Scan for the cell matching the given text and deliver its [x, y] coordinate at center. 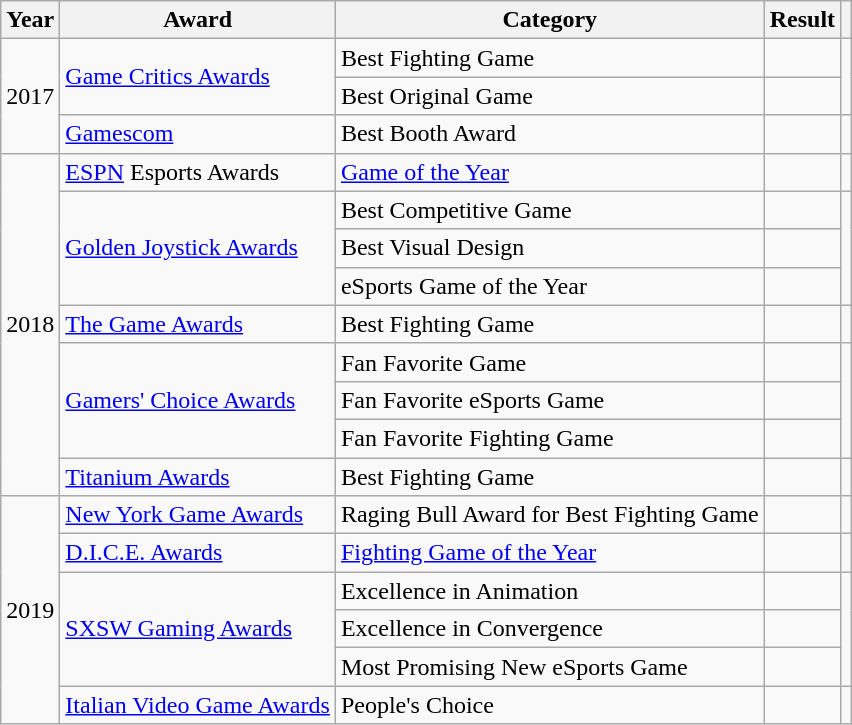
Fan Favorite Game [550, 362]
Raging Bull Award for Best Fighting Game [550, 515]
The Game Awards [198, 324]
Golden Joystick Awards [198, 248]
Best Booth Award [550, 134]
Best Competitive Game [550, 210]
2018 [30, 324]
2019 [30, 610]
Category [550, 20]
2017 [30, 96]
Fan Favorite eSports Game [550, 400]
Most Promising New eSports Game [550, 667]
Best Visual Design [550, 248]
Fighting Game of the Year [550, 553]
Gamescom [198, 134]
Italian Video Game Awards [198, 705]
SXSW Gaming Awards [198, 629]
New York Game Awards [198, 515]
Excellence in Convergence [550, 629]
Result [802, 20]
ESPN Esports Awards [198, 172]
Award [198, 20]
eSports Game of the Year [550, 286]
Gamers' Choice Awards [198, 400]
Titanium Awards [198, 477]
D.I.C.E. Awards [198, 553]
Excellence in Animation [550, 591]
Year [30, 20]
People's Choice [550, 705]
Fan Favorite Fighting Game [550, 438]
Game of the Year [550, 172]
Game Critics Awards [198, 77]
Best Original Game [550, 96]
